Find where the given text appears and provide that cell's center as (x, y) coordinate. 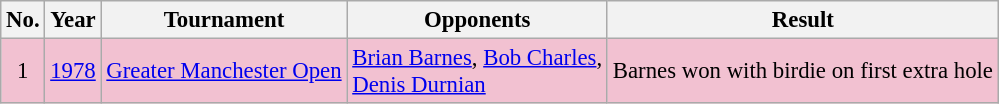
Opponents (478, 20)
Year (73, 20)
1978 (73, 72)
Greater Manchester Open (224, 72)
Brian Barnes, Bob Charles, Denis Durnian (478, 72)
Result (802, 20)
Tournament (224, 20)
No. (23, 20)
1 (23, 72)
Barnes won with birdie on first extra hole (802, 72)
